From the cell containing the given text, extract its center point as [X, Y] coordinate. 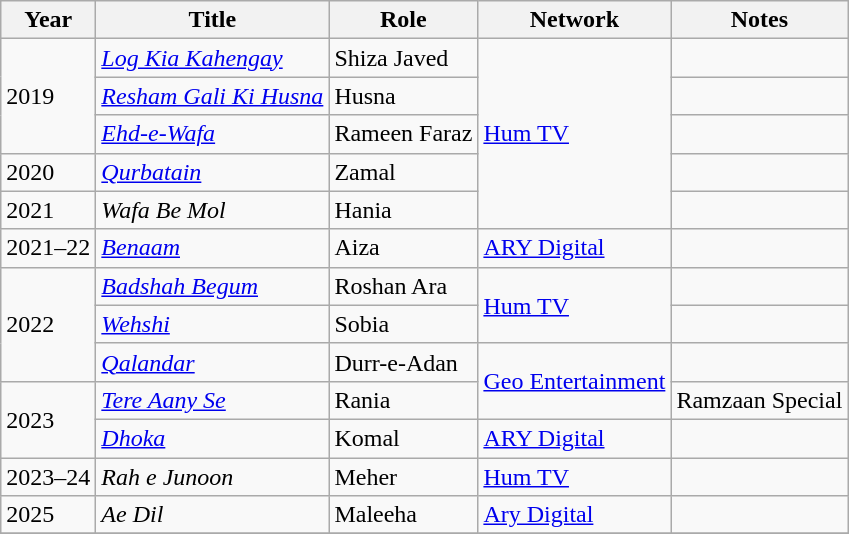
2020 [48, 172]
Role [404, 20]
Rania [404, 400]
Ramzaan Special [760, 400]
Meher [404, 477]
Ehd-e-Wafa [212, 134]
Shiza Javed [404, 58]
Notes [760, 20]
Qurbatain [212, 172]
2025 [48, 515]
Resham Gali Ki Husna [212, 96]
Log Kia Kahengay [212, 58]
Year [48, 20]
Hania [404, 210]
Title [212, 20]
2019 [48, 96]
Komal [404, 438]
Ary Digital [574, 515]
Wafa Be Mol [212, 210]
Roshan Ara [404, 286]
Benaam [212, 248]
Rameen Faraz [404, 134]
Tere Aany Se [212, 400]
Zamal [404, 172]
Durr-e-Adan [404, 362]
Dhoka [212, 438]
2021–22 [48, 248]
Geo Entertainment [574, 381]
Aiza [404, 248]
Badshah Begum [212, 286]
Maleeha [404, 515]
Qalandar [212, 362]
Rah e Junoon [212, 477]
2023–24 [48, 477]
2023 [48, 419]
2022 [48, 324]
Husna [404, 96]
Network [574, 20]
Wehshi [212, 324]
Ae Dil [212, 515]
2021 [48, 210]
Sobia [404, 324]
